Search for the cell housing the specified text and yield its [x, y] center coordinate. 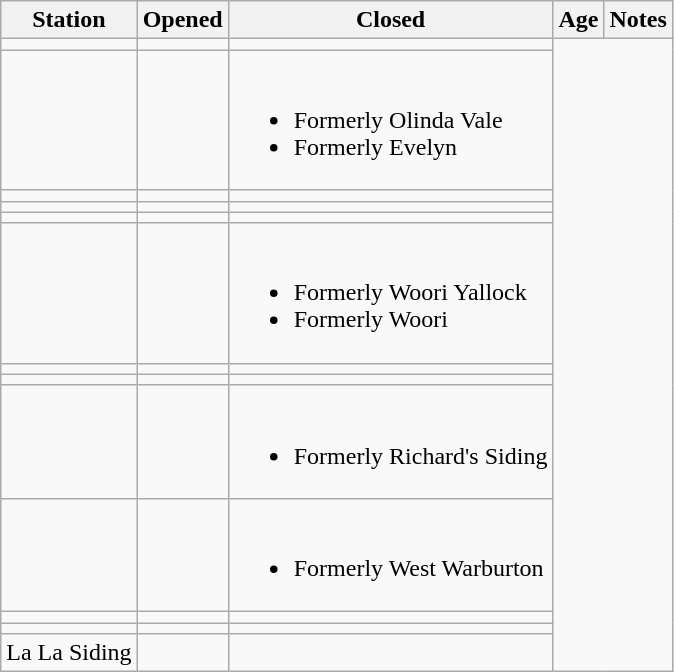
Formerly West Warburton [390, 554]
Closed [390, 20]
Formerly Woori YallockFormerly Woori [390, 293]
Opened [182, 20]
Formerly Richard's Siding [390, 442]
La La Siding [69, 653]
Age [578, 20]
Formerly Olinda ValeFormerly Evelyn [390, 120]
Station [69, 20]
Notes [638, 20]
